Output the (X, Y) coordinate of the center of the cell containing the given text.  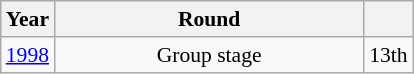
Group stage (209, 55)
Round (209, 19)
13th (388, 55)
Year (28, 19)
1998 (28, 55)
